Identify which cell holds the provided text, then report its (X, Y) central coordinate. 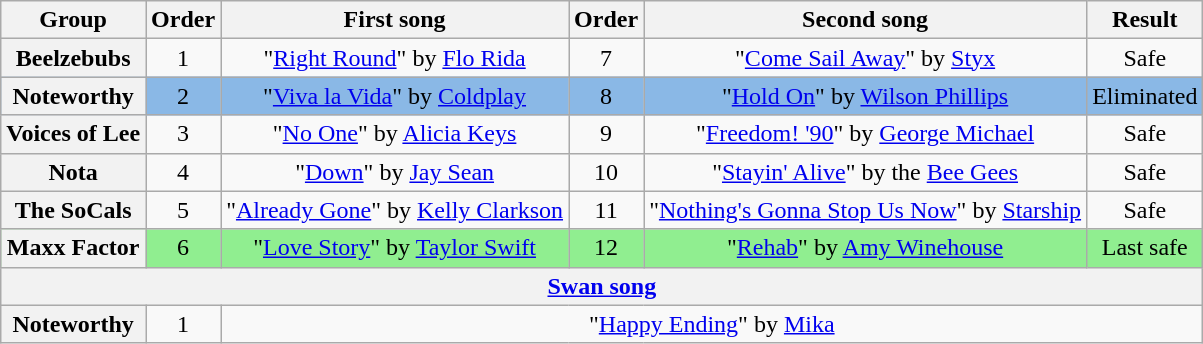
"Viva la Vida" by Coldplay (395, 96)
Result (1145, 20)
"Come Sail Away" by Styx (866, 58)
"Rehab" by Amy Winehouse (866, 248)
Group (74, 20)
First song (395, 20)
3 (184, 134)
Swan song (602, 286)
11 (606, 210)
Last safe (1145, 248)
Second song (866, 20)
Voices of Lee (74, 134)
Beelzebubs (74, 58)
12 (606, 248)
"Hold On" by Wilson Phillips (866, 96)
"Freedom! '90" by George Michael (866, 134)
2 (184, 96)
9 (606, 134)
"Love Story" by Taylor Swift (395, 248)
"Already Gone" by Kelly Clarkson (395, 210)
"No One" by Alicia Keys (395, 134)
10 (606, 172)
"Right Round" by Flo Rida (395, 58)
7 (606, 58)
"Nothing's Gonna Stop Us Now" by Starship (866, 210)
"Down" by Jay Sean (395, 172)
5 (184, 210)
4 (184, 172)
Maxx Factor (74, 248)
8 (606, 96)
6 (184, 248)
The SoCals (74, 210)
Nota (74, 172)
"Stayin' Alive" by the Bee Gees (866, 172)
"Happy Ending" by Mika (712, 324)
Eliminated (1145, 96)
